Capture the cell that displays the provided text and extract its (X, Y) central coordinate. 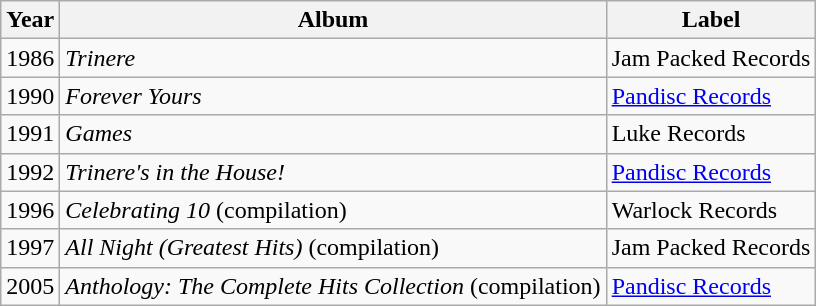
1990 (30, 96)
1986 (30, 58)
All Night (Greatest Hits) (compilation) (333, 248)
Trinere (333, 58)
1991 (30, 134)
Label (711, 20)
Anthology: The Complete Hits Collection (compilation) (333, 286)
1996 (30, 210)
Celebrating 10 (compilation) (333, 210)
Forever Yours (333, 96)
Luke Records (711, 134)
1997 (30, 248)
1992 (30, 172)
Trinere's in the House! (333, 172)
2005 (30, 286)
Warlock Records (711, 210)
Year (30, 20)
Games (333, 134)
Album (333, 20)
